For the text-containing cell, return its midpoint in (x, y) coordinate format. 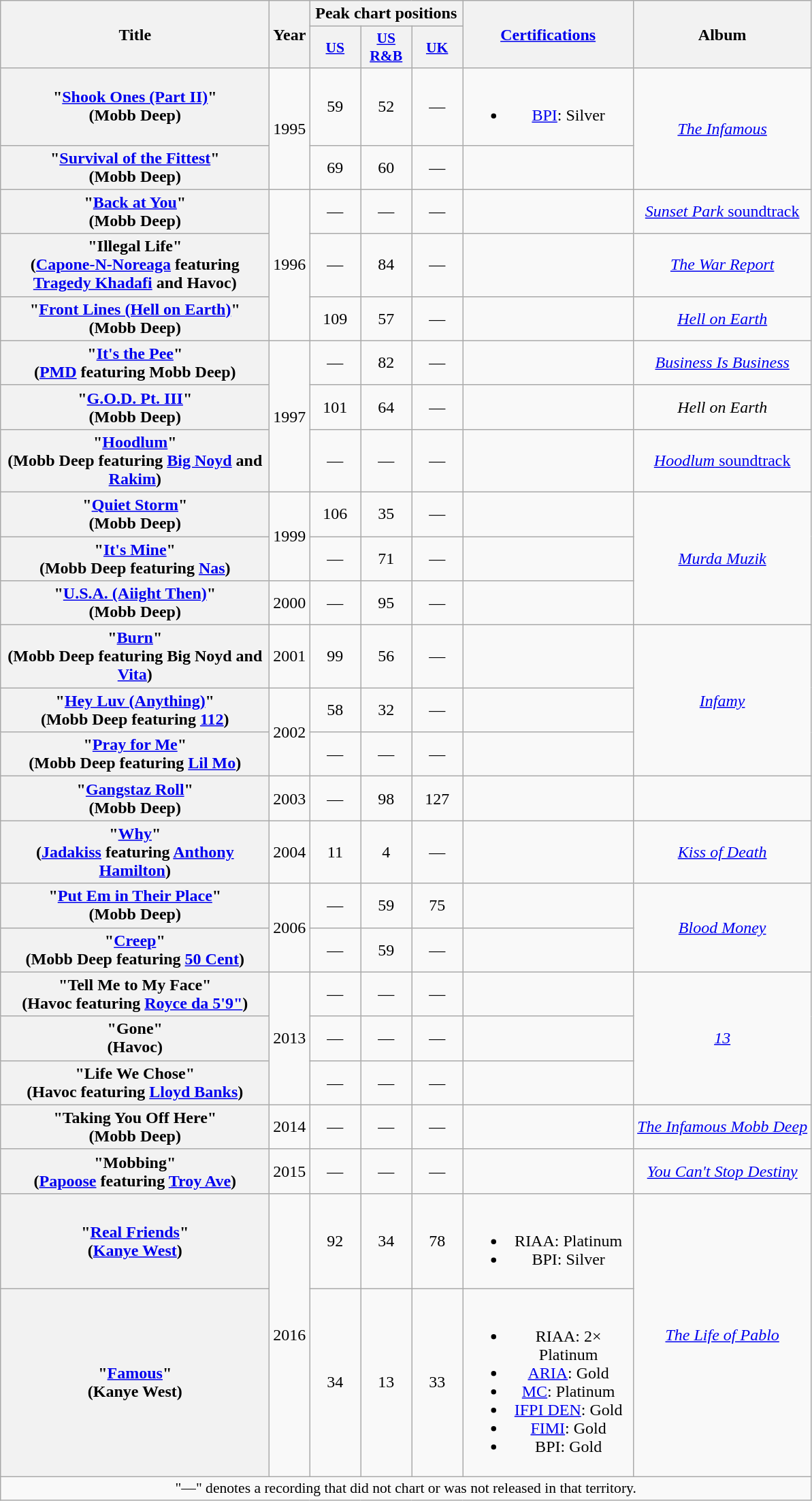
Kiss of Death (723, 852)
35 (387, 513)
The Infamous (723, 129)
1997 (290, 416)
1999 (290, 536)
71 (387, 558)
The Life of Pablo (723, 1335)
"Illegal Life"(Capone-N-Noreaga featuring Tragedy Khadafi and Havoc) (135, 265)
"Mobbing"(Papoose featuring Troy Ave) (135, 1171)
57 (387, 319)
"Gone"(Havoc) (135, 1038)
"Back at You"(Mobb Deep) (135, 211)
Certifications (549, 34)
"Creep"(Mobb Deep featuring 50 Cent) (135, 949)
2001 (290, 657)
"Tell Me to My Face"(Havoc featuring Royce da 5'9") (135, 994)
Hoodlum soundtrack (723, 460)
82 (387, 362)
60 (387, 168)
Business Is Business (723, 362)
The Infamous Mobb Deep (723, 1126)
Murda Muzik (723, 558)
"Quiet Storm"(Mobb Deep) (135, 513)
"—" denotes a recording that did not chart or was not released in that territory. (406, 1489)
64 (387, 407)
BPI: Silver (549, 106)
95 (387, 603)
"Put Em in Their Place"(Mobb Deep) (135, 906)
56 (387, 657)
The War Report (723, 265)
Title (135, 34)
Peak chart positions (387, 14)
1995 (290, 129)
2002 (290, 732)
Blood Money (723, 928)
RIAA: 2× PlatinumARIA: GoldMC: PlatinumIFPI DEN: GoldFIMI: GoldBPI: Gold (549, 1382)
75 (437, 906)
2015 (290, 1171)
Sunset Park soundtrack (723, 211)
"Pray for Me"(Mobb Deep featuring Lil Mo) (135, 755)
Year (290, 34)
127 (437, 798)
52 (387, 106)
"Front Lines (Hell on Earth)"(Mobb Deep) (135, 319)
1996 (290, 265)
"U.S.A. (Aiight Then)"(Mobb Deep) (135, 603)
2003 (290, 798)
You Can't Stop Destiny (723, 1171)
RIAA: PlatinumBPI: Silver (549, 1241)
"It's Mine"(Mobb Deep featuring Nas) (135, 558)
"Famous"(Kanye West) (135, 1382)
92 (335, 1241)
UK (437, 48)
32 (387, 710)
"Shook Ones (Part II)"(Mobb Deep) (135, 106)
2006 (290, 928)
"Real Friends"(Kanye West) (135, 1241)
11 (335, 852)
US (335, 48)
"Burn"(Mobb Deep featuring Big Noyd and Vita) (135, 657)
"It's the Pee"(PMD featuring Mobb Deep) (135, 362)
"Survival of the Fittest"(Mobb Deep) (135, 168)
"Gangstaz Roll"(Mobb Deep) (135, 798)
2016 (290, 1335)
"Why"(Jadakiss featuring Anthony Hamilton) (135, 852)
84 (387, 265)
Infamy (723, 701)
101 (335, 407)
2004 (290, 852)
"G.O.D. Pt. III"(Mobb Deep) (135, 407)
58 (335, 710)
Album (723, 34)
99 (335, 657)
2000 (290, 603)
106 (335, 513)
69 (335, 168)
2014 (290, 1126)
33 (437, 1382)
"Hey Luv (Anything)"(Mobb Deep featuring 112) (135, 710)
"Taking You Off Here"(Mobb Deep) (135, 1126)
"Hoodlum"(Mobb Deep featuring Big Noyd and Rakim) (135, 460)
109 (335, 319)
"Life We Chose" (Havoc featuring Lloyd Banks) (135, 1083)
2013 (290, 1038)
4 (387, 852)
98 (387, 798)
US R&B (387, 48)
78 (437, 1241)
